Capture the cell that displays the provided text and extract its [X, Y] central coordinate. 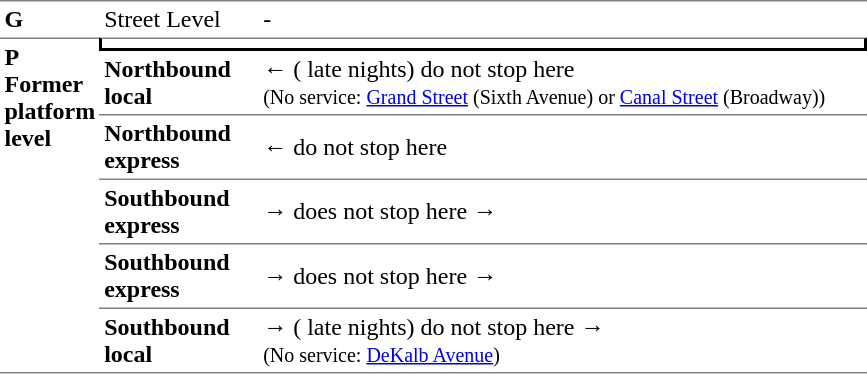
PFormer platform level [50, 206]
Northbound local [180, 83]
Street Level [180, 19]
Southbound local [180, 341]
G [50, 19]
Northbound express [180, 148]
